Return the [X, Y] coordinate for the center point of the cell that contains the specified text.  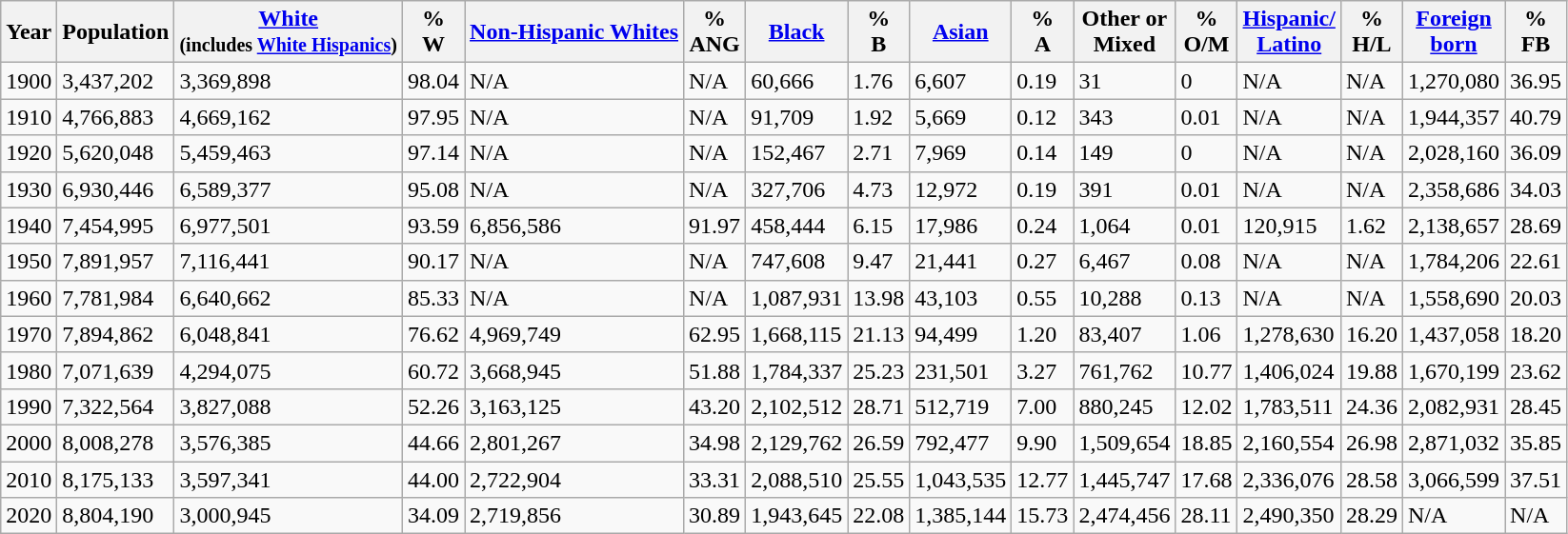
391 [1124, 189]
Foreignborn [1454, 32]
2,102,512 [796, 406]
34.98 [714, 443]
3,827,088 [289, 406]
%H/L [1372, 32]
6,048,841 [289, 334]
36.09 [1536, 153]
3,597,341 [289, 479]
2,719,856 [574, 516]
18.85 [1206, 443]
7,894,862 [116, 334]
94,499 [960, 334]
%O/M [1206, 32]
1,943,645 [796, 516]
6,467 [1124, 262]
1,668,115 [796, 334]
149 [1124, 153]
1.06 [1206, 334]
1,064 [1124, 226]
62.95 [714, 334]
6,607 [960, 81]
6,930,446 [116, 189]
1.62 [1372, 226]
2020 [29, 516]
8,175,133 [116, 479]
10,288 [1124, 298]
3,437,202 [116, 81]
1,558,690 [1454, 298]
4,294,075 [289, 370]
0.14 [1042, 153]
3,668,945 [574, 370]
2,336,076 [1289, 479]
120,915 [1289, 226]
458,444 [796, 226]
1,509,654 [1124, 443]
5,459,463 [289, 153]
21,441 [960, 262]
1950 [29, 262]
12,972 [960, 189]
152,467 [796, 153]
35.85 [1536, 443]
12.02 [1206, 406]
6.15 [878, 226]
40.79 [1536, 117]
17.68 [1206, 479]
25.55 [878, 479]
3,163,125 [574, 406]
1,437,058 [1454, 334]
83,407 [1124, 334]
1930 [29, 189]
9.90 [1042, 443]
4,766,883 [116, 117]
1.76 [878, 81]
Year [29, 32]
51.88 [714, 370]
7,322,564 [116, 406]
1980 [29, 370]
97.14 [432, 153]
2,028,160 [1454, 153]
6,640,662 [289, 298]
7,454,995 [116, 226]
28.11 [1206, 516]
1,087,931 [796, 298]
2,082,931 [1454, 406]
18.20 [1536, 334]
6,856,586 [574, 226]
Other orMixed [1124, 32]
%A [1042, 32]
1970 [29, 334]
1,670,199 [1454, 370]
880,245 [1124, 406]
Black [796, 32]
2,474,456 [1124, 516]
9.47 [878, 262]
1,278,630 [1289, 334]
3.27 [1042, 370]
1,784,206 [1454, 262]
2,490,350 [1289, 516]
7,969 [960, 153]
2,358,686 [1454, 189]
Non-Hispanic Whites [574, 32]
2,160,554 [1289, 443]
2,722,904 [574, 479]
52.26 [432, 406]
7,781,984 [116, 298]
5,669 [960, 117]
Asian [960, 32]
1910 [29, 117]
19.88 [1372, 370]
28.71 [878, 406]
231,501 [960, 370]
31 [1124, 81]
17,986 [960, 226]
Hispanic/Latino [1289, 32]
White(includes White Hispanics) [289, 32]
1.20 [1042, 334]
95.08 [432, 189]
1.92 [878, 117]
343 [1124, 117]
8,008,278 [116, 443]
761,762 [1124, 370]
10.77 [1206, 370]
327,706 [796, 189]
7.00 [1042, 406]
1,784,337 [796, 370]
1,944,357 [1454, 117]
4,969,749 [574, 334]
30.89 [714, 516]
Population [116, 32]
2.71 [878, 153]
20.03 [1536, 298]
7,071,639 [116, 370]
13.98 [878, 298]
2010 [29, 479]
2,088,510 [796, 479]
44.66 [432, 443]
4.73 [878, 189]
0.08 [1206, 262]
22.61 [1536, 262]
6,589,377 [289, 189]
%B [878, 32]
1960 [29, 298]
1900 [29, 81]
0.13 [1206, 298]
747,608 [796, 262]
2,871,032 [1454, 443]
44.00 [432, 479]
21.13 [878, 334]
1920 [29, 153]
1,043,535 [960, 479]
22.08 [878, 516]
23.62 [1536, 370]
60,666 [796, 81]
1,783,511 [1289, 406]
34.09 [432, 516]
0.55 [1042, 298]
93.59 [432, 226]
26.98 [1372, 443]
1940 [29, 226]
0.24 [1042, 226]
85.33 [432, 298]
2,129,762 [796, 443]
37.51 [1536, 479]
15.73 [1042, 516]
98.04 [432, 81]
3,369,898 [289, 81]
2,801,267 [574, 443]
34.03 [1536, 189]
1,385,144 [960, 516]
1990 [29, 406]
91,709 [796, 117]
28.45 [1536, 406]
2,138,657 [1454, 226]
6,977,501 [289, 226]
3,000,945 [289, 516]
12.77 [1042, 479]
2000 [29, 443]
25.23 [878, 370]
16.20 [1372, 334]
7,891,957 [116, 262]
97.95 [432, 117]
43.20 [714, 406]
28.69 [1536, 226]
43,103 [960, 298]
%FB [1536, 32]
1,445,747 [1124, 479]
76.62 [432, 334]
24.36 [1372, 406]
90.17 [432, 262]
0.27 [1042, 262]
1,406,024 [1289, 370]
8,804,190 [116, 516]
5,620,048 [116, 153]
91.97 [714, 226]
28.29 [1372, 516]
0.12 [1042, 117]
33.31 [714, 479]
36.95 [1536, 81]
%W [432, 32]
%ANG [714, 32]
792,477 [960, 443]
3,066,599 [1454, 479]
1,270,080 [1454, 81]
512,719 [960, 406]
26.59 [878, 443]
7,116,441 [289, 262]
4,669,162 [289, 117]
60.72 [432, 370]
28.58 [1372, 479]
3,576,385 [289, 443]
